Search for the cell housing the specified text and yield its [X, Y] center coordinate. 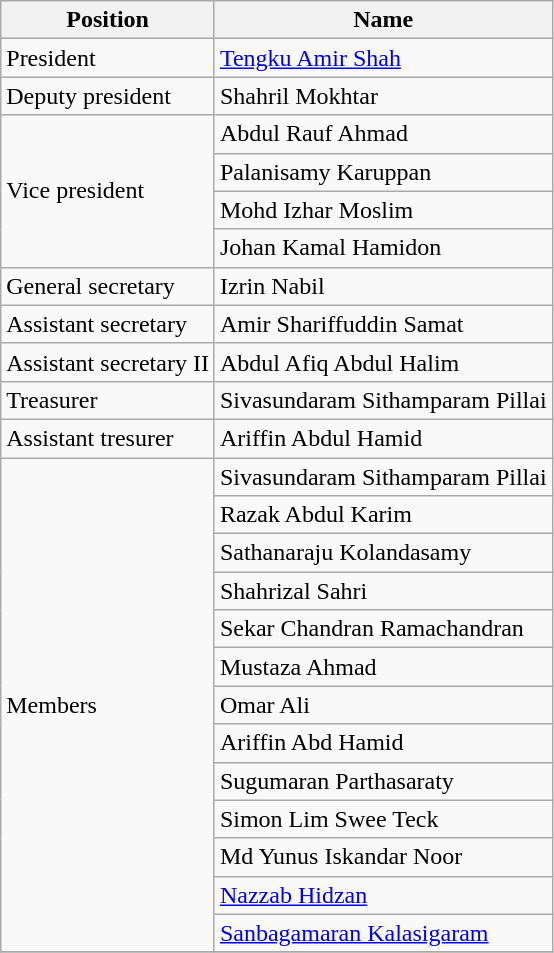
Nazzab Hidzan [383, 895]
Sugumaran Parthasaraty [383, 781]
Sekar Chandran Ramachandran [383, 629]
Johan Kamal Hamidon [383, 248]
Vice president [108, 191]
Simon Lim Swee Teck [383, 819]
Razak Abdul Karim [383, 515]
Ariffin Abd Hamid [383, 743]
Deputy president [108, 96]
President [108, 58]
Treasurer [108, 400]
General secretary [108, 286]
Abdul Rauf Ahmad [383, 134]
Tengku Amir Shah [383, 58]
Omar Ali [383, 705]
Shahril Mokhtar [383, 96]
Amir Shariffuddin Samat [383, 324]
Members [108, 706]
Palanisamy Karuppan [383, 172]
Md Yunus Iskandar Noor [383, 857]
Sathanaraju Kolandasamy [383, 553]
Abdul Afiq Abdul Halim [383, 362]
Mohd Izhar Moslim [383, 210]
Sanbagamaran Kalasigaram [383, 933]
Name [383, 20]
Assistant tresurer [108, 438]
Position [108, 20]
Assistant secretary II [108, 362]
Ariffin Abdul Hamid [383, 438]
Assistant secretary [108, 324]
Izrin Nabil [383, 286]
Shahrizal Sahri [383, 591]
Mustaza Ahmad [383, 667]
